Output the (X, Y) coordinate of the center of the cell containing the given text.  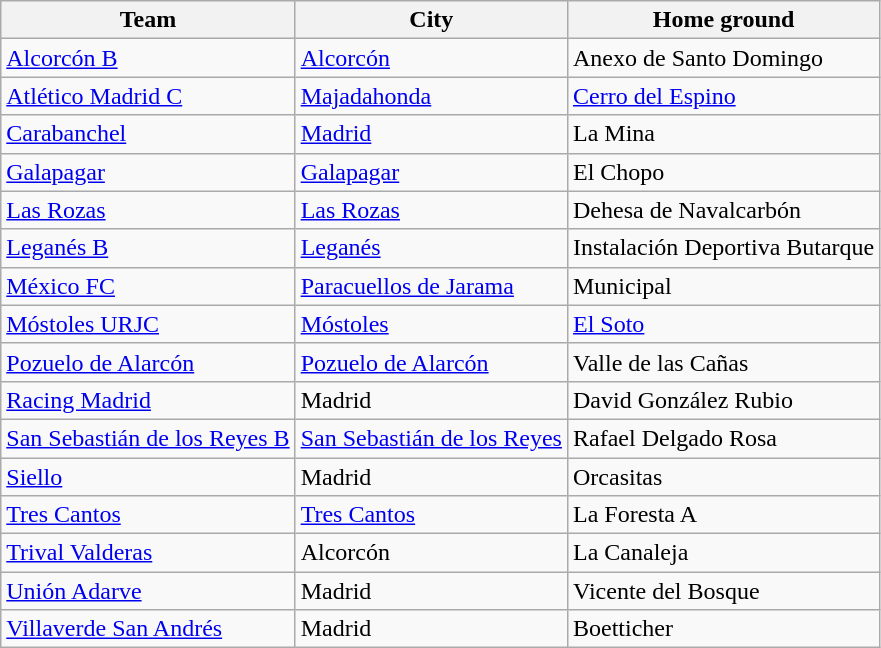
Instalación Deportiva Butarque (723, 248)
Vicente del Bosque (723, 591)
Cerro del Espino (723, 96)
Leganés (431, 248)
Orcasitas (723, 477)
Majadahonda (431, 96)
David González Rubio (723, 400)
San Sebastián de los Reyes (431, 438)
City (431, 20)
La Mina (723, 134)
Home ground (723, 20)
Alcorcón B (148, 58)
Team (148, 20)
Unión Adarve (148, 591)
Boetticher (723, 629)
San Sebastián de los Reyes B (148, 438)
El Chopo (723, 172)
La Canaleja (723, 553)
Villaverde San Andrés (148, 629)
Carabanchel (148, 134)
Móstoles URJC (148, 324)
Rafael Delgado Rosa (723, 438)
Trival Valderas (148, 553)
Municipal (723, 286)
El Soto (723, 324)
Valle de las Cañas (723, 362)
Dehesa de Navalcarbón (723, 210)
Anexo de Santo Domingo (723, 58)
Paracuellos de Jarama (431, 286)
Móstoles (431, 324)
Racing Madrid (148, 400)
La Foresta A (723, 515)
Siello (148, 477)
Leganés B (148, 248)
México FC (148, 286)
Atlético Madrid C (148, 96)
